Capture the cell that displays the provided text and extract its [x, y] central coordinate. 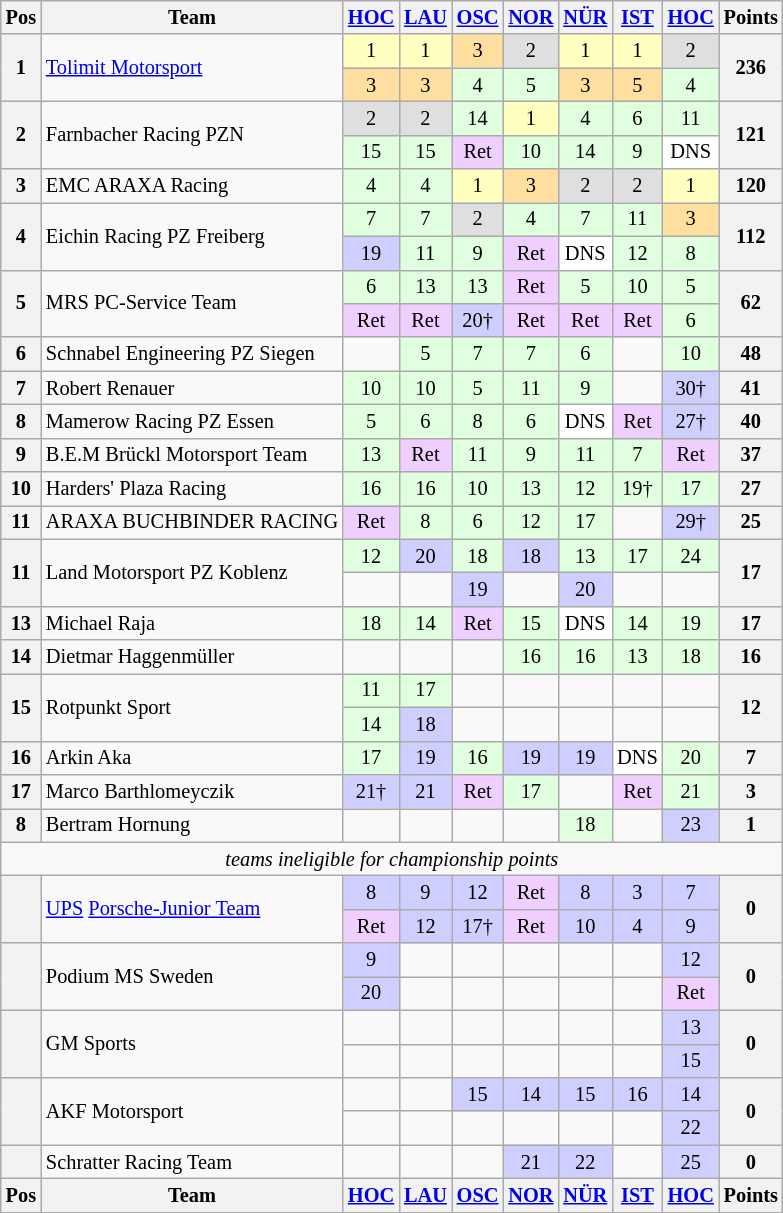
AKF Motorsport [192, 1110]
19† [637, 489]
Michael Raja [192, 623]
B.E.M Brückl Motorsport Team [192, 455]
Eichin Racing PZ Freiberg [192, 236]
41 [751, 388]
Land Motorsport PZ Koblenz [192, 572]
236 [751, 68]
GM Sports [192, 1044]
24 [691, 556]
112 [751, 236]
Tolimit Motorsport [192, 68]
48 [751, 354]
Schnabel Engineering PZ Siegen [192, 354]
teams ineligible for championship points [392, 859]
Harders' Plaza Racing [192, 489]
20† [478, 320]
27 [751, 489]
17† [478, 926]
21† [371, 791]
Farnbacher Racing PZN [192, 134]
27† [691, 421]
Schratter Racing Team [192, 1162]
Mamerow Racing PZ Essen [192, 421]
Rotpunkt Sport [192, 706]
UPS Porsche-Junior Team [192, 908]
37 [751, 455]
Dietmar Haggenmüller [192, 657]
Podium MS Sweden [192, 976]
Robert Renauer [192, 388]
120 [751, 186]
29† [691, 522]
ARAXA BUCHBINDER RACING [192, 522]
62 [751, 304]
MRS PC-Service Team [192, 304]
Bertram Hornung [192, 825]
121 [751, 134]
40 [751, 421]
Arkin Aka [192, 758]
23 [691, 825]
Marco Barthlomeyczik [192, 791]
EMC ARAXA Racing [192, 186]
30† [691, 388]
